Search for the cell housing the specified text and yield its (x, y) center coordinate. 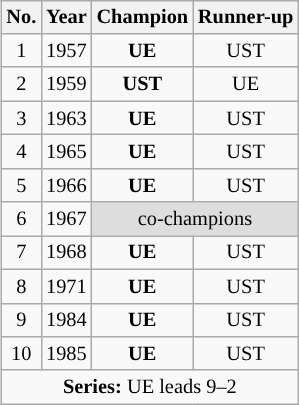
1967 (66, 219)
5 (21, 185)
1984 (66, 320)
1957 (66, 51)
1963 (66, 118)
4 (21, 152)
Year (66, 17)
10 (21, 354)
2 (21, 84)
1965 (66, 152)
1 (21, 51)
1985 (66, 354)
1968 (66, 253)
1959 (66, 84)
7 (21, 253)
co-champions (196, 219)
3 (21, 118)
Runner-up (246, 17)
Champion (142, 17)
8 (21, 286)
No. (21, 17)
6 (21, 219)
9 (21, 320)
1971 (66, 286)
1966 (66, 185)
Series: UE leads 9–2 (150, 387)
